Provide the (X, Y) coordinate of the cell's center where the given text is located.  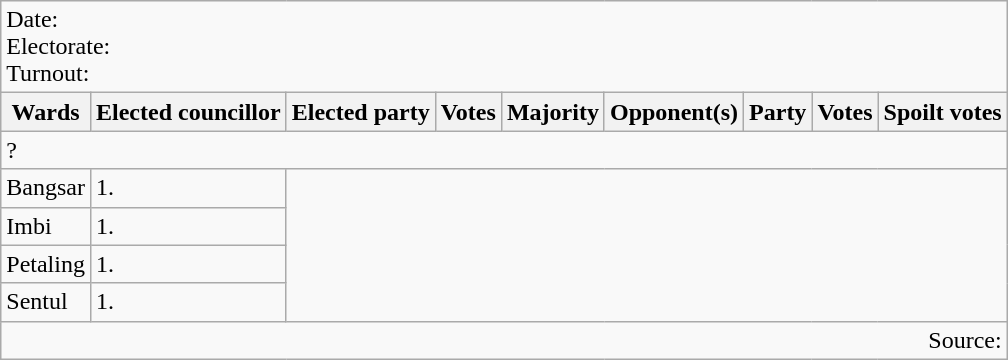
Imbi (46, 226)
Source: (504, 340)
Sentul (46, 302)
Petaling (46, 264)
Wards (46, 112)
Party (778, 112)
Elected councillor (188, 112)
Bangsar (46, 188)
Majority (552, 112)
Elected party (360, 112)
Spoilt votes (942, 112)
Date: Electorate: Turnout: (504, 47)
? (504, 150)
Opponent(s) (674, 112)
